For the text-containing cell, return its midpoint in [X, Y] coordinate format. 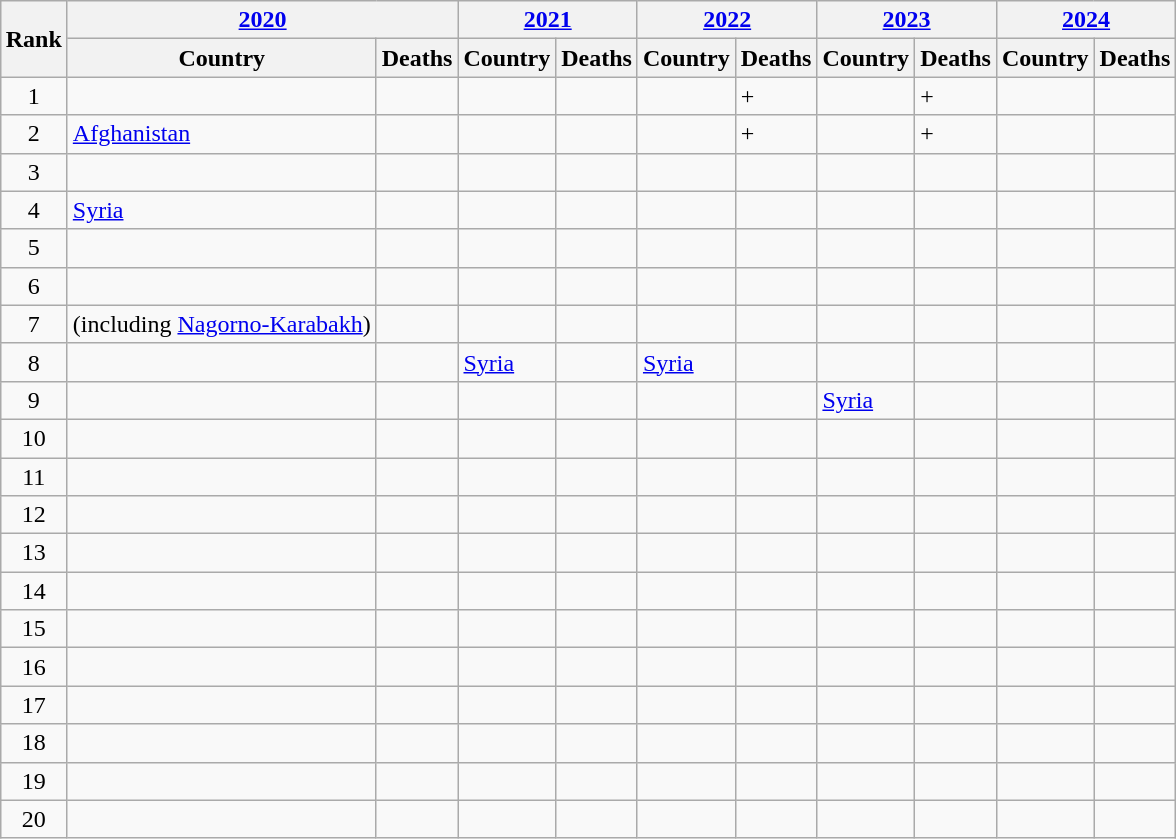
2021 [548, 20]
Afghanistan [222, 134]
2024 [1086, 20]
7 [34, 324]
6 [34, 286]
2023 [906, 20]
10 [34, 438]
16 [34, 667]
11 [34, 477]
15 [34, 629]
2 [34, 134]
5 [34, 248]
4 [34, 210]
18 [34, 743]
2020 [262, 20]
(including Nagorno-Karabakh) [222, 324]
20 [34, 819]
1 [34, 96]
14 [34, 591]
12 [34, 515]
Rank [34, 39]
17 [34, 705]
3 [34, 172]
13 [34, 553]
19 [34, 781]
2022 [726, 20]
8 [34, 362]
9 [34, 400]
